For the text-containing cell, return its midpoint in [x, y] coordinate format. 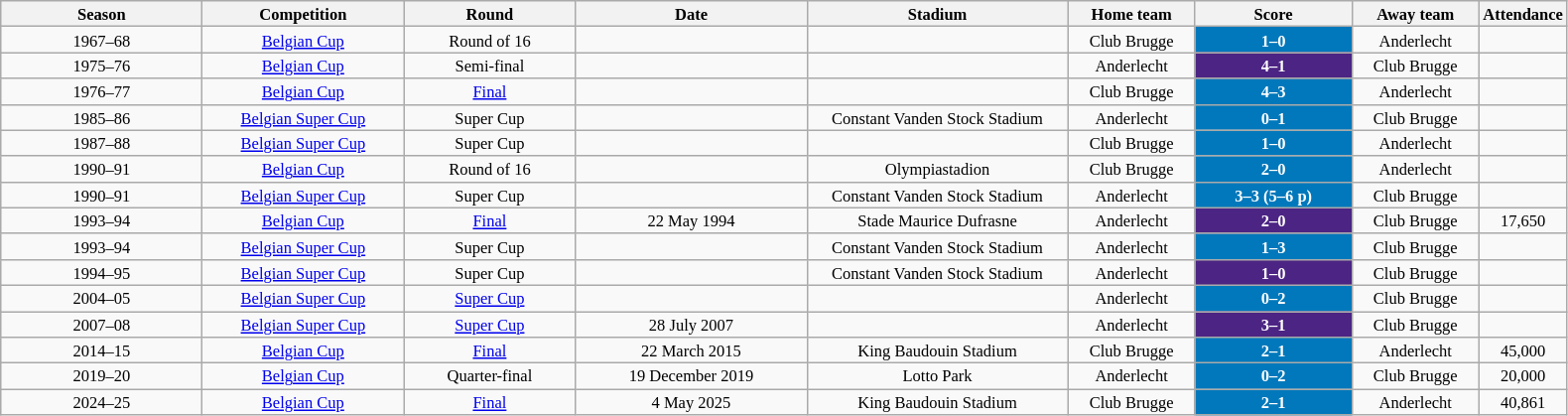
1987–88 [101, 143]
1976–77 [101, 91]
Away team [1415, 14]
22 March 2015 [691, 350]
Lotto Park [937, 376]
Score [1273, 14]
Attendance [1522, 14]
19 December 2019 [691, 376]
20,000 [1522, 376]
Home team [1131, 14]
4–3 [1273, 91]
Stade Maurice Dufrasne [937, 220]
17,650 [1522, 220]
3–1 [1273, 325]
4 May 2025 [691, 402]
2004–05 [101, 298]
Competition [304, 14]
2007–08 [101, 325]
2014–15 [101, 350]
1994–95 [101, 272]
1975–76 [101, 66]
Round [490, 14]
Stadium [937, 14]
0–1 [1273, 117]
40,861 [1522, 402]
3–3 (5–6 p) [1273, 195]
Season [101, 14]
Date [691, 14]
28 July 2007 [691, 325]
1985–86 [101, 117]
1967–68 [101, 40]
1–3 [1273, 246]
Olympiastadion [937, 169]
22 May 1994 [691, 220]
2024–25 [101, 402]
4–1 [1273, 66]
2019–20 [101, 376]
Quarter-final [490, 376]
Semi-final [490, 66]
45,000 [1522, 350]
